Extract the [x, y] coordinate from the center of the cell holding the provided text.  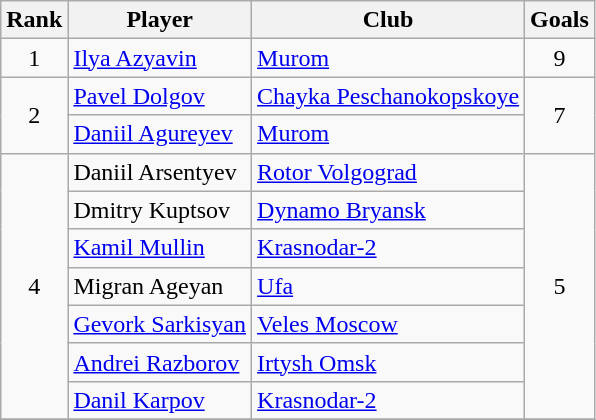
Club [388, 20]
Dynamo Bryansk [388, 210]
Ufa [388, 286]
7 [560, 115]
4 [34, 286]
Pavel Dolgov [160, 96]
Ilya Azyavin [160, 58]
1 [34, 58]
Goals [560, 20]
9 [560, 58]
Rank [34, 20]
Rotor Volgograd [388, 172]
Daniil Arsentyev [160, 172]
5 [560, 286]
Daniil Agureyev [160, 134]
Andrei Razborov [160, 362]
Kamil Mullin [160, 248]
Danil Karpov [160, 400]
Migran Ageyan [160, 286]
2 [34, 115]
Dmitry Kuptsov [160, 210]
Chayka Peschanokopskoye [388, 96]
Veles Moscow [388, 324]
Irtysh Omsk [388, 362]
Gevork Sarkisyan [160, 324]
Player [160, 20]
